Locate the cell with the specified text and output its [X, Y] center coordinate. 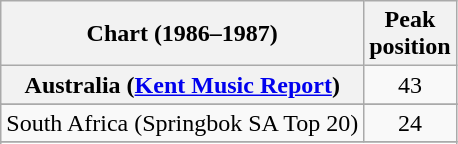
43 [410, 85]
South Africa (Springbok SA Top 20) [182, 123]
Chart (1986–1987) [182, 34]
Australia (Kent Music Report) [182, 85]
Peakposition [410, 34]
24 [410, 123]
